Detect which cell encompasses the target text, then output its (X, Y) center coordinate. 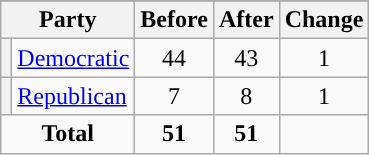
Republican (74, 96)
Party (68, 20)
Total (68, 134)
Change (324, 20)
43 (246, 58)
Before (174, 20)
After (246, 20)
Democratic (74, 58)
7 (174, 96)
44 (174, 58)
8 (246, 96)
